Output the (X, Y) coordinate of the center of the cell containing the given text.  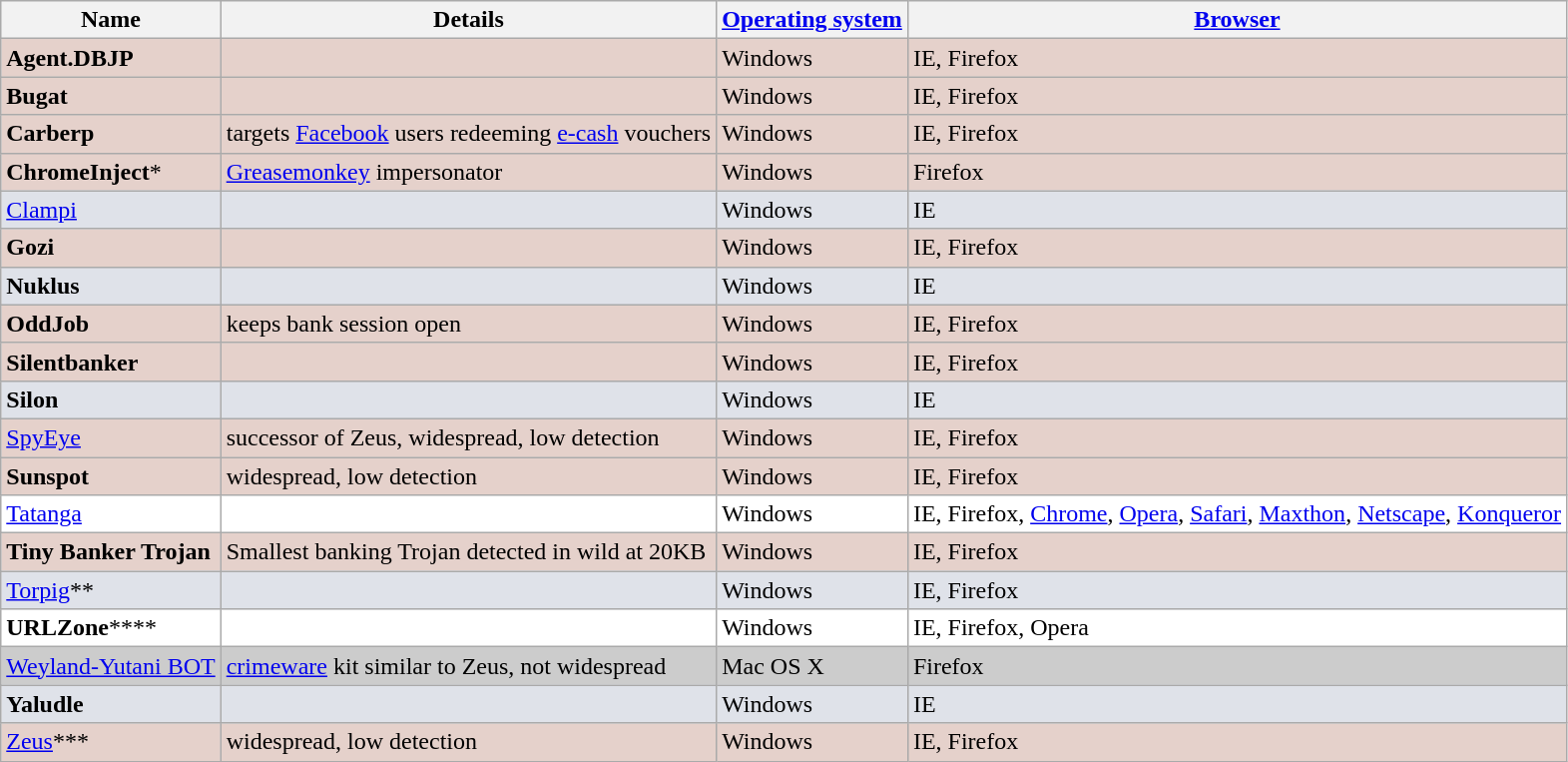
IE, Firefox, Opera (1237, 628)
Nuklus (111, 286)
ChromeInject* (111, 172)
Silentbanker (111, 362)
OddJob (111, 324)
Silon (111, 399)
Operating system (812, 20)
Browser (1237, 20)
Sunspot (111, 476)
IE, Firefox, Chrome, Opera, Safari, Maxthon, Netscape, Konqueror (1237, 514)
Zeus*** (111, 742)
Greasemonkey impersonator (468, 172)
Gozi (111, 248)
Yaludle (111, 704)
targets Facebook users redeeming e-cash vouchers (468, 134)
Clampi (111, 210)
Carberp (111, 134)
Name (111, 20)
SpyEye (111, 437)
successor of Zeus, widespread, low detection (468, 437)
Tatanga (111, 514)
Details (468, 20)
Torpig** (111, 590)
Mac OS X (812, 666)
Smallest banking Trojan detected in wild at 20KB (468, 552)
Bugat (111, 96)
Weyland-Yutani BOT (111, 666)
URLZone**** (111, 628)
keeps bank session open (468, 324)
Tiny Banker Trojan (111, 552)
Agent.DBJP (111, 58)
crimeware kit similar to Zeus, not widespread (468, 666)
